Provide the [X, Y] coordinate of the cell's center where the given text is located.  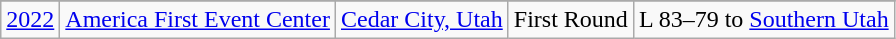
Cedar City, Utah [422, 20]
L 83–79 to Southern Utah [764, 20]
First Round [570, 20]
2022 [30, 20]
America First Event Center [198, 20]
